Determine the (x, y) coordinate at the center of the cell enclosing the given text.  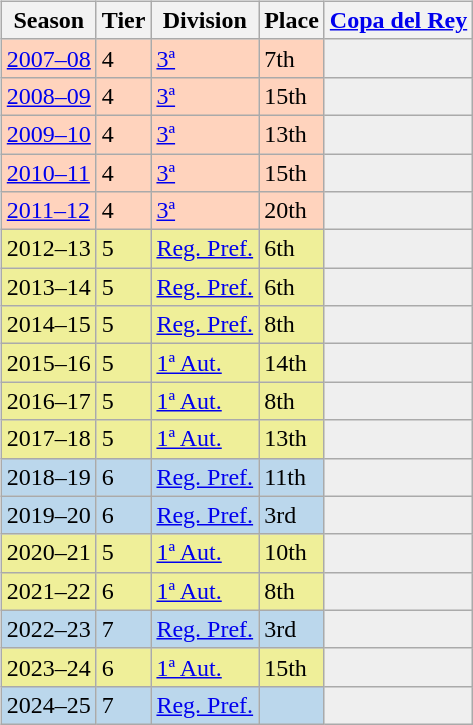
2008–09 (48, 96)
2020–21 (48, 553)
2024–25 (48, 705)
2023–24 (48, 667)
2021–22 (48, 591)
Copa del Rey (398, 20)
2015–16 (48, 363)
2014–15 (48, 325)
2018–19 (48, 477)
11th (292, 477)
2013–14 (48, 287)
2010–11 (48, 173)
2007–08 (48, 58)
2009–10 (48, 134)
2022–23 (48, 629)
2012–13 (48, 249)
10th (292, 553)
7th (292, 58)
Tier (124, 20)
2016–17 (48, 401)
Place (292, 20)
2019–20 (48, 515)
20th (292, 211)
2011–12 (48, 211)
2017–18 (48, 439)
Season (48, 20)
14th (292, 363)
Division (205, 20)
